Determine the [x, y] coordinate at the center of the cell enclosing the given text.  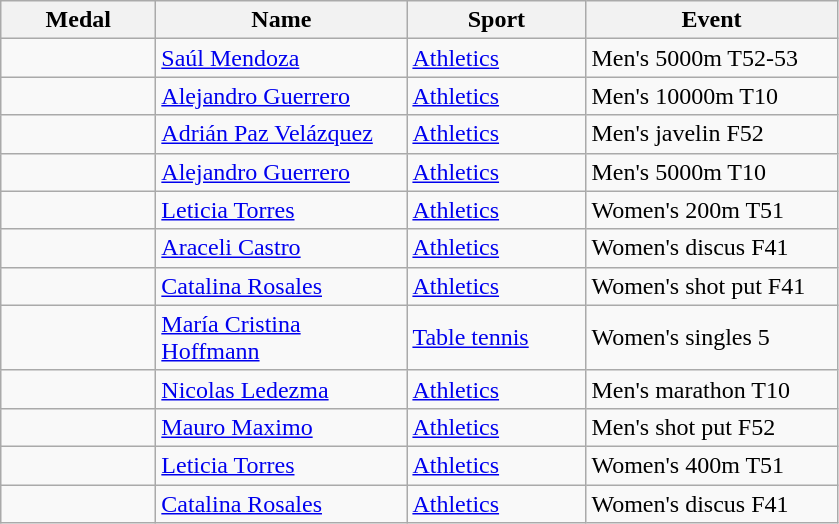
Nicolas Ledezma [282, 389]
Table tennis [496, 338]
Women's 200m T51 [712, 210]
Women's 400m T51 [712, 465]
Men's 5000m T10 [712, 172]
Medal [78, 20]
Women's singles 5 [712, 338]
Women's shot put F41 [712, 286]
Saúl Mendoza [282, 58]
Name [282, 20]
Mauro Maximo [282, 427]
María Cristina Hoffmann [282, 338]
Men's shot put F52 [712, 427]
Men's 5000m T52-53 [712, 58]
Men's javelin F52 [712, 134]
Araceli Castro [282, 248]
Men's marathon T10 [712, 389]
Sport [496, 20]
Event [712, 20]
Adrián Paz Velázquez [282, 134]
Men's 10000m T10 [712, 96]
